Search for the cell housing the specified text and yield its (X, Y) center coordinate. 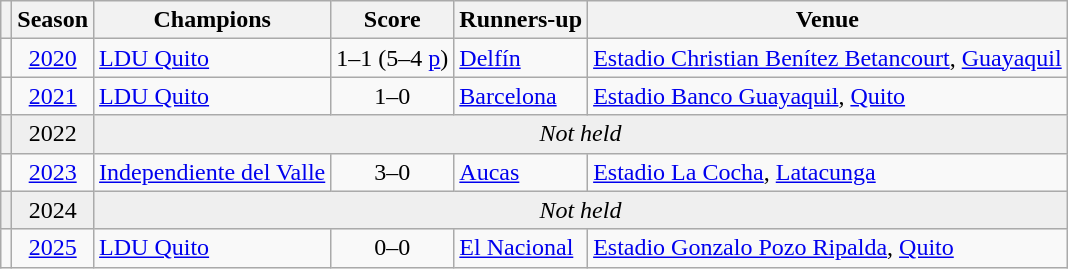
Estadio La Cocha, Latacunga (828, 172)
1–1 (5–4 p) (392, 58)
2021 (53, 96)
Barcelona (521, 96)
Score (392, 20)
Estadio Christian Benítez Betancourt, Guayaquil (828, 58)
2025 (53, 248)
0–0 (392, 248)
2024 (53, 210)
Estadio Gonzalo Pozo Ripalda, Quito (828, 248)
Runners-up (521, 20)
2023 (53, 172)
Independiente del Valle (212, 172)
Delfín (521, 58)
El Nacional (521, 248)
3–0 (392, 172)
2020 (53, 58)
Season (53, 20)
Estadio Banco Guayaquil, Quito (828, 96)
Champions (212, 20)
1–0 (392, 96)
Venue (828, 20)
2022 (53, 134)
Aucas (521, 172)
